Output the [x, y] coordinate of the center of the cell containing the given text.  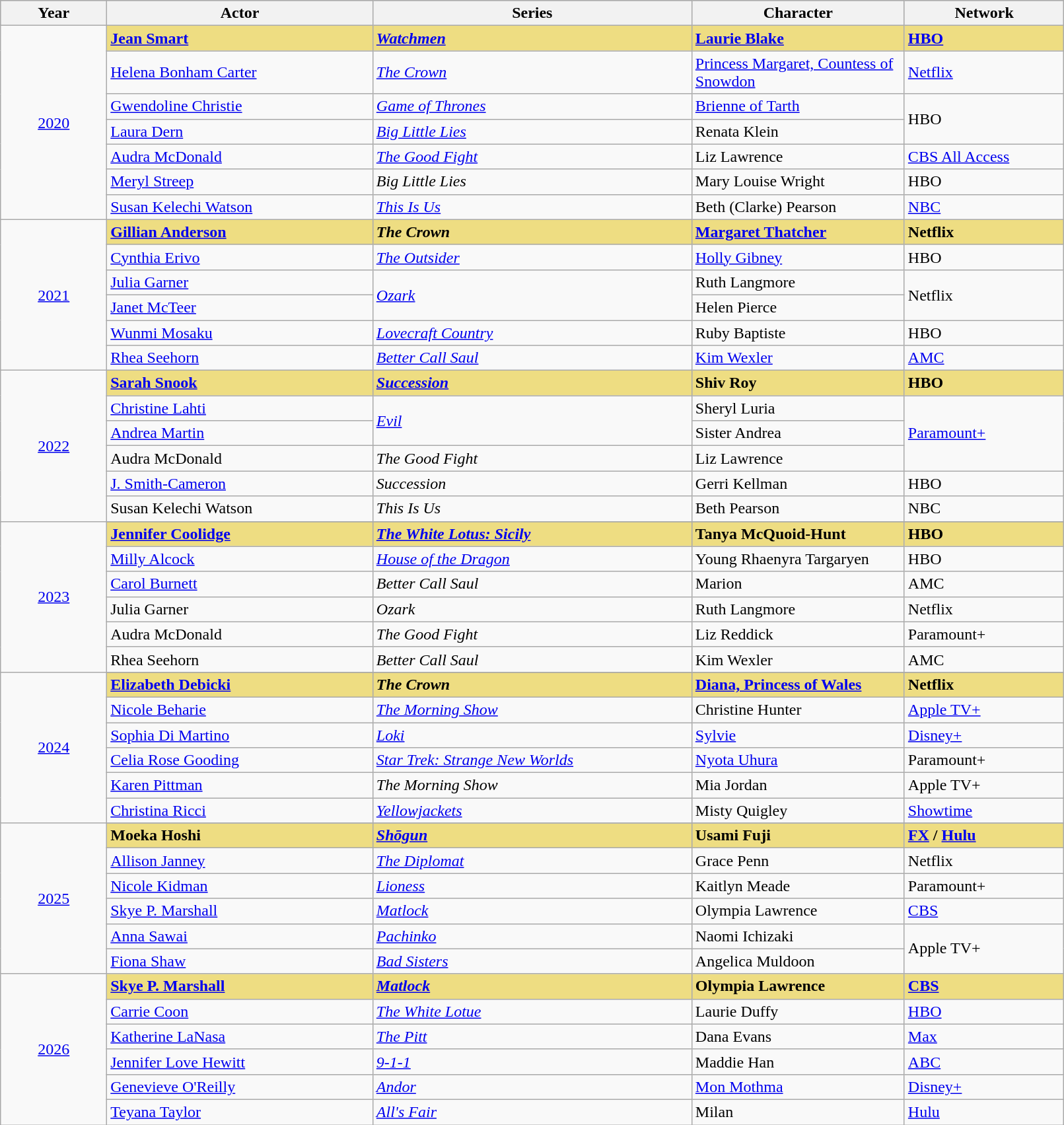
Watchmen [532, 38]
Maddie Han [798, 1062]
Young Rhaenyra Targaryen [798, 559]
Helena Bonham Carter [240, 73]
Game of Thrones [532, 106]
Gillian Anderson [240, 232]
Teyana Taylor [240, 1112]
Mon Mothma [798, 1087]
Sophia Di Martino [240, 735]
Christine Hunter [798, 709]
2025 [54, 898]
Elizabeth Debicki [240, 684]
Carol Burnett [240, 584]
Milly Alcock [240, 559]
Carrie Coon [240, 1011]
The Diplomat [532, 861]
ABC [984, 1062]
FX / Hulu [984, 836]
The Outsider [532, 257]
2020 [54, 123]
Sylvie [798, 735]
2021 [54, 295]
Renata Klein [798, 131]
Character [798, 13]
Jean Smart [240, 38]
Laurie Duffy [798, 1011]
Star Trek: Strange New Worlds [532, 760]
Jennifer Love Hewitt [240, 1062]
Laurie Blake [798, 38]
Andrea Martin [240, 433]
Mary Louise Wright [798, 182]
Cynthia Erivo [240, 257]
Misty Quigley [798, 811]
Liz Reddick [798, 634]
Loki [532, 735]
Angelica Muldoon [798, 961]
Naomi Ichizaki [798, 936]
Usami Fuji [798, 836]
Allison Janney [240, 861]
Nicole Beharie [240, 709]
The White Lotus: Sicily [532, 534]
Bad Sisters [532, 961]
Grace Penn [798, 861]
Lioness [532, 886]
Laura Dern [240, 131]
Actor [240, 13]
Beth Pearson [798, 509]
9-1-1 [532, 1062]
Mia Jordan [798, 785]
Jennifer Coolidge [240, 534]
Nyota Uhura [798, 760]
2022 [54, 446]
Christina Ricci [240, 811]
Sister Andrea [798, 433]
Series [532, 13]
Max [984, 1036]
Shiv Roy [798, 383]
Year [54, 13]
Gwendoline Christie [240, 106]
Dana Evans [798, 1036]
Helen Pierce [798, 307]
Evil [532, 421]
Wunmi Mosaku [240, 332]
Moeka Hoshi [240, 836]
Network [984, 13]
Kaitlyn Meade [798, 886]
Sheryl Luria [798, 408]
Princess Margaret, Countess of Snowdon [798, 73]
Gerri Kellman [798, 484]
Brienne of Tarth [798, 106]
The Pitt [532, 1036]
Showtime [984, 811]
Ruby Baptiste [798, 332]
2024 [54, 747]
Hulu [984, 1112]
All's Fair [532, 1112]
House of the Dragon [532, 559]
Shōgun [532, 836]
Christine Lahti [240, 408]
Tanya McQuoid-Hunt [798, 534]
Holly Gibney [798, 257]
Genevieve O'Reilly [240, 1087]
Anna Sawai [240, 936]
Karen Pittman [240, 785]
Fiona Shaw [240, 961]
Katherine LaNasa [240, 1036]
Meryl Streep [240, 182]
The White Lotue [532, 1011]
2026 [54, 1049]
Marion [798, 584]
Andor [532, 1087]
Pachinko [532, 936]
Janet McTeer [240, 307]
Milan [798, 1112]
J. Smith-Cameron [240, 484]
Yellowjackets [532, 811]
2023 [54, 597]
Lovecraft Country [532, 332]
Celia Rose Gooding [240, 760]
Sarah Snook [240, 383]
Margaret Thatcher [798, 232]
Nicole Kidman [240, 886]
Diana, Princess of Wales [798, 684]
Beth (Clarke) Pearson [798, 207]
CBS All Access [984, 157]
